Capture the cell that displays the provided text and extract its (X, Y) central coordinate. 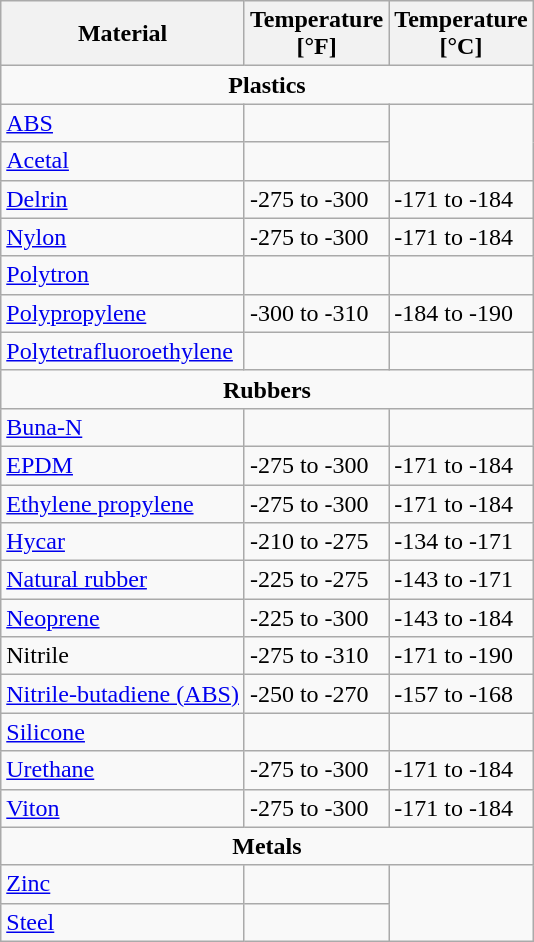
Temperature[°F] (316, 34)
-184 to -190 (461, 313)
-300 to -310 (316, 313)
Acetal (123, 161)
ABS (123, 123)
-143 to -171 (461, 580)
Viton (123, 808)
Polytron (123, 275)
Temperature[°C] (461, 34)
-275 to -310 (316, 656)
-225 to -300 (316, 618)
Polypropylene (123, 313)
Zinc (123, 884)
Neoprene (123, 618)
Nitrile (123, 656)
Nitrile-butadiene (ABS) (123, 694)
Ethylene propylene (123, 503)
Natural rubber (123, 580)
Urethane (123, 770)
Steel (123, 922)
Material (123, 34)
-171 to -190 (461, 656)
Rubbers (267, 389)
-157 to -168 (461, 694)
Silicone (123, 732)
Buna-N (123, 427)
Polytetrafluoroethylene (123, 351)
-250 to -270 (316, 694)
-134 to -171 (461, 542)
-143 to -184 (461, 618)
EPDM (123, 465)
Hycar (123, 542)
-225 to -275 (316, 580)
Metals (267, 846)
-210 to -275 (316, 542)
Plastics (267, 85)
Nylon (123, 237)
Delrin (123, 199)
